Scan for the cell matching the given text and deliver its (X, Y) coordinate at center. 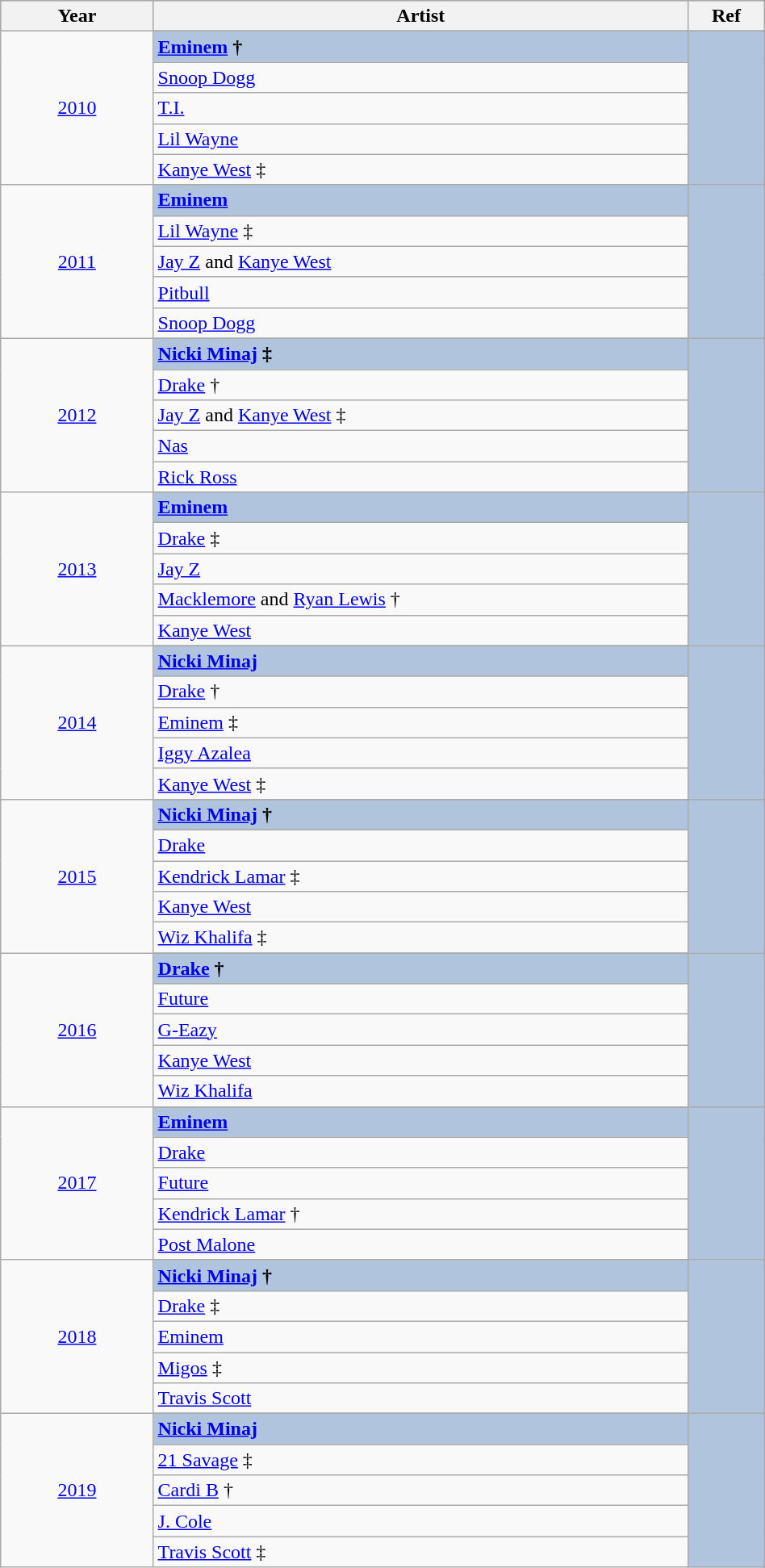
Year (77, 16)
Macklemore and Ryan Lewis † (421, 600)
Jay Z and Kanye West ‡ (421, 416)
Rick Ross (421, 477)
2010 (77, 108)
Nas (421, 446)
Jay Z and Kanye West (421, 261)
Lil Wayne (421, 139)
T.I. (421, 108)
2015 (77, 876)
Cardi B † (421, 1491)
2017 (77, 1183)
Pitbull (421, 292)
2018 (77, 1336)
Ref (726, 16)
2013 (77, 569)
Kendrick Lamar ‡ (421, 876)
Travis Scott (421, 1399)
Travis Scott ‡ (421, 1552)
Wiz Khalifa ‡ (421, 938)
2012 (77, 415)
Eminem ‡ (421, 722)
Migos ‡ (421, 1368)
J. Cole (421, 1521)
G-Eazy (421, 1030)
Kendrick Lamar † (421, 1214)
Eminem † (421, 47)
2019 (77, 1491)
Post Malone (421, 1244)
Nicki Minaj ‡ (421, 353)
Jay Z (421, 569)
Wiz Khalifa (421, 1091)
2014 (77, 722)
21 Savage ‡ (421, 1460)
Artist (421, 16)
2016 (77, 1030)
Lil Wayne ‡ (421, 231)
Iggy Azalea (421, 753)
2011 (77, 261)
